Scan for the cell matching the given text and deliver its [x, y] coordinate at center. 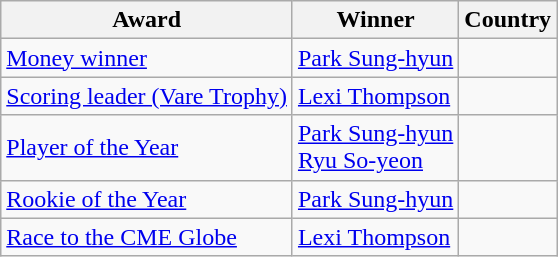
Country [508, 20]
Player of the Year [147, 148]
Money winner [147, 58]
Race to the CME Globe [147, 237]
Rookie of the Year [147, 199]
Scoring leader (Vare Trophy) [147, 96]
Winner [375, 20]
Award [147, 20]
Park Sung-hyunRyu So-yeon [375, 148]
